Return (x, y) of the center of cell containing provided text 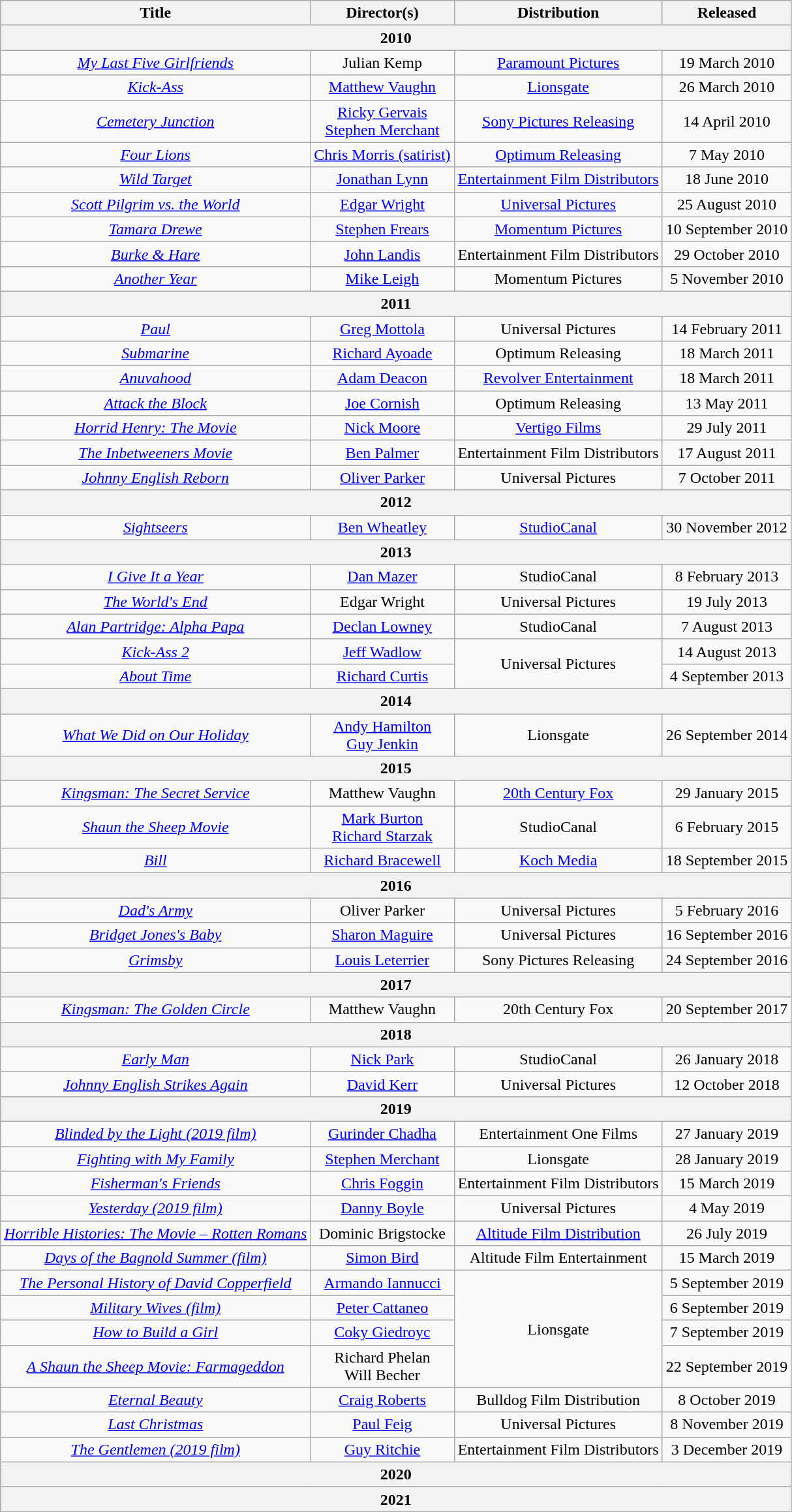
7 May 2010 (727, 155)
26 July 2019 (727, 1233)
Grimsby (155, 960)
Kick-Ass (155, 87)
Ben Wheatley (382, 527)
Blinded by the Light (2019 film) (155, 1134)
Stephen Merchant (382, 1158)
29 July 2011 (727, 428)
6 February 2015 (727, 827)
2012 (396, 502)
28 January 2019 (727, 1158)
Adam Deacon (382, 378)
Fisherman's Friends (155, 1184)
16 September 2016 (727, 935)
Ricky GervaisStephen Merchant (382, 121)
10 September 2010 (727, 229)
2021 (396, 1499)
2016 (396, 886)
12 October 2018 (727, 1084)
Jeff Wadlow (382, 651)
8 November 2019 (727, 1425)
2014 (396, 701)
Richard Bracewell (382, 861)
29 January 2015 (727, 794)
Chris Foggin (382, 1184)
Director(s) (382, 13)
John Landis (382, 254)
29 October 2010 (727, 254)
2020 (396, 1474)
Guy Ritchie (382, 1449)
Stephen Frears (382, 229)
Gurinder Chadha (382, 1134)
25 August 2010 (727, 204)
Joe Cornish (382, 403)
Bill (155, 861)
26 September 2014 (727, 735)
Four Lions (155, 155)
My Last Five Girlfriends (155, 63)
Anuvahood (155, 378)
Greg Mottola (382, 328)
Richard Curtis (382, 676)
18 June 2010 (727, 179)
2017 (396, 985)
Peter Cattaneo (382, 1308)
Johnny English Strikes Again (155, 1084)
What We Did on Our Holiday (155, 735)
26 March 2010 (727, 87)
Paul (155, 328)
7 October 2011 (727, 478)
Declan Lowney (382, 626)
Kingsman: The Golden Circle (155, 1010)
Submarine (155, 354)
Dominic Brigstocke (382, 1233)
26 January 2018 (727, 1059)
Vertigo Films (558, 428)
Altitude Film Distribution (558, 1233)
Nick Moore (382, 428)
Horrid Henry: The Movie (155, 428)
Craig Roberts (382, 1400)
2011 (396, 303)
Koch Media (558, 861)
Kingsman: The Secret Service (155, 794)
2018 (396, 1034)
A Shaun the Sheep Movie: Farmageddon (155, 1366)
Jonathan Lynn (382, 179)
Shaun the Sheep Movie (155, 827)
Simon Bird (382, 1258)
6 September 2019 (727, 1308)
2019 (396, 1109)
Entertainment One Films (558, 1134)
5 September 2019 (727, 1283)
Johnny English Reborn (155, 478)
Julian Kemp (382, 63)
Dan Mazer (382, 577)
Attack the Block (155, 403)
3 December 2019 (727, 1449)
Title (155, 13)
14 August 2013 (727, 651)
Wild Target (155, 179)
I Give It a Year (155, 577)
Dad's Army (155, 910)
2013 (396, 552)
Coky Giedroyc (382, 1333)
Revolver Entertainment (558, 378)
Last Christmas (155, 1425)
22 September 2019 (727, 1366)
David Kerr (382, 1084)
20 September 2017 (727, 1010)
Chris Morris (satirist) (382, 155)
Sightseers (155, 527)
Altitude Film Entertainment (558, 1258)
Scott Pilgrim vs. the World (155, 204)
Richard Phelan Will Becher (382, 1366)
Burke & Hare (155, 254)
Alan Partridge: Alpha Papa (155, 626)
30 November 2012 (727, 527)
2015 (396, 769)
Yesterday (2019 film) (155, 1209)
Distribution (558, 13)
The World's End (155, 602)
24 September 2016 (727, 960)
14 April 2010 (727, 121)
Another Year (155, 279)
Tamara Drewe (155, 229)
Released (727, 13)
The Personal History of David Copperfield (155, 1283)
Mark BurtonRichard Starzak (382, 827)
Kick-Ass 2 (155, 651)
Bulldog Film Distribution (558, 1400)
The Inbetweeners Movie (155, 453)
Louis Leterrier (382, 960)
Early Man (155, 1059)
Armando Iannucci (382, 1283)
Cemetery Junction (155, 121)
8 October 2019 (727, 1400)
Bridget Jones's Baby (155, 935)
Military Wives (film) (155, 1308)
Richard Ayoade (382, 354)
5 November 2010 (727, 279)
Sharon Maguire (382, 935)
2010 (396, 38)
4 May 2019 (727, 1209)
How to Build a Girl (155, 1333)
4 September 2013 (727, 676)
27 January 2019 (727, 1134)
5 February 2016 (727, 910)
Fighting with My Family (155, 1158)
18 September 2015 (727, 861)
14 February 2011 (727, 328)
19 July 2013 (727, 602)
7 August 2013 (727, 626)
Horrible Histories: The Movie – Rotten Romans (155, 1233)
Mike Leigh (382, 279)
17 August 2011 (727, 453)
About Time (155, 676)
8 February 2013 (727, 577)
Andy HamiltonGuy Jenkin (382, 735)
Ben Palmer (382, 453)
Danny Boyle (382, 1209)
Days of the Bagnold Summer (film) (155, 1258)
Nick Park (382, 1059)
19 March 2010 (727, 63)
The Gentlemen (2019 film) (155, 1449)
Paul Feig (382, 1425)
Paramount Pictures (558, 63)
Eternal Beauty (155, 1400)
13 May 2011 (727, 403)
7 September 2019 (727, 1333)
